Return the [x, y] coordinate for the center point of the cell that contains the specified text.  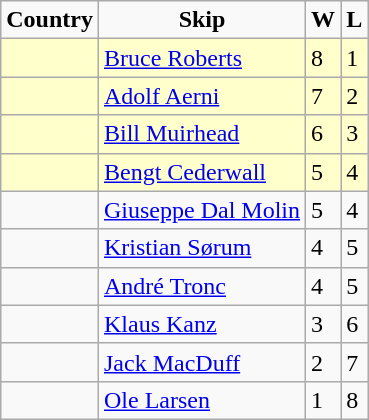
Klaus Kanz [202, 324]
Bruce Roberts [202, 58]
Skip [202, 20]
André Tronc [202, 286]
Jack MacDuff [202, 362]
W [324, 20]
Bill Muirhead [202, 134]
Bengt Cederwall [202, 172]
Adolf Aerni [202, 96]
Ole Larsen [202, 400]
Kristian Sørum [202, 248]
Country [50, 20]
Giuseppe Dal Molin [202, 210]
L [354, 20]
